Find where the given text appears and provide that cell's center as [x, y] coordinate. 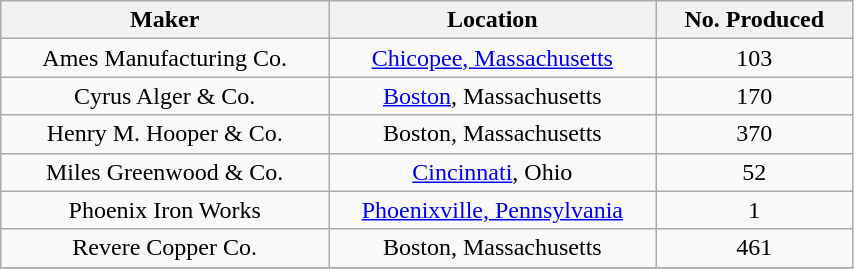
No. Produced [754, 20]
103 [754, 58]
170 [754, 96]
370 [754, 134]
1 [754, 210]
Phoenix Iron Works [165, 210]
52 [754, 172]
Revere Copper Co. [165, 248]
Ames Manufacturing Co. [165, 58]
Location [492, 20]
461 [754, 248]
Miles Greenwood & Co. [165, 172]
Phoenixville, Pennsylvania [492, 210]
Chicopee, Massachusetts [492, 58]
Maker [165, 20]
Cyrus Alger & Co. [165, 96]
Henry M. Hooper & Co. [165, 134]
Cincinnati, Ohio [492, 172]
